Locate the cell with the specified text and output its [X, Y] center coordinate. 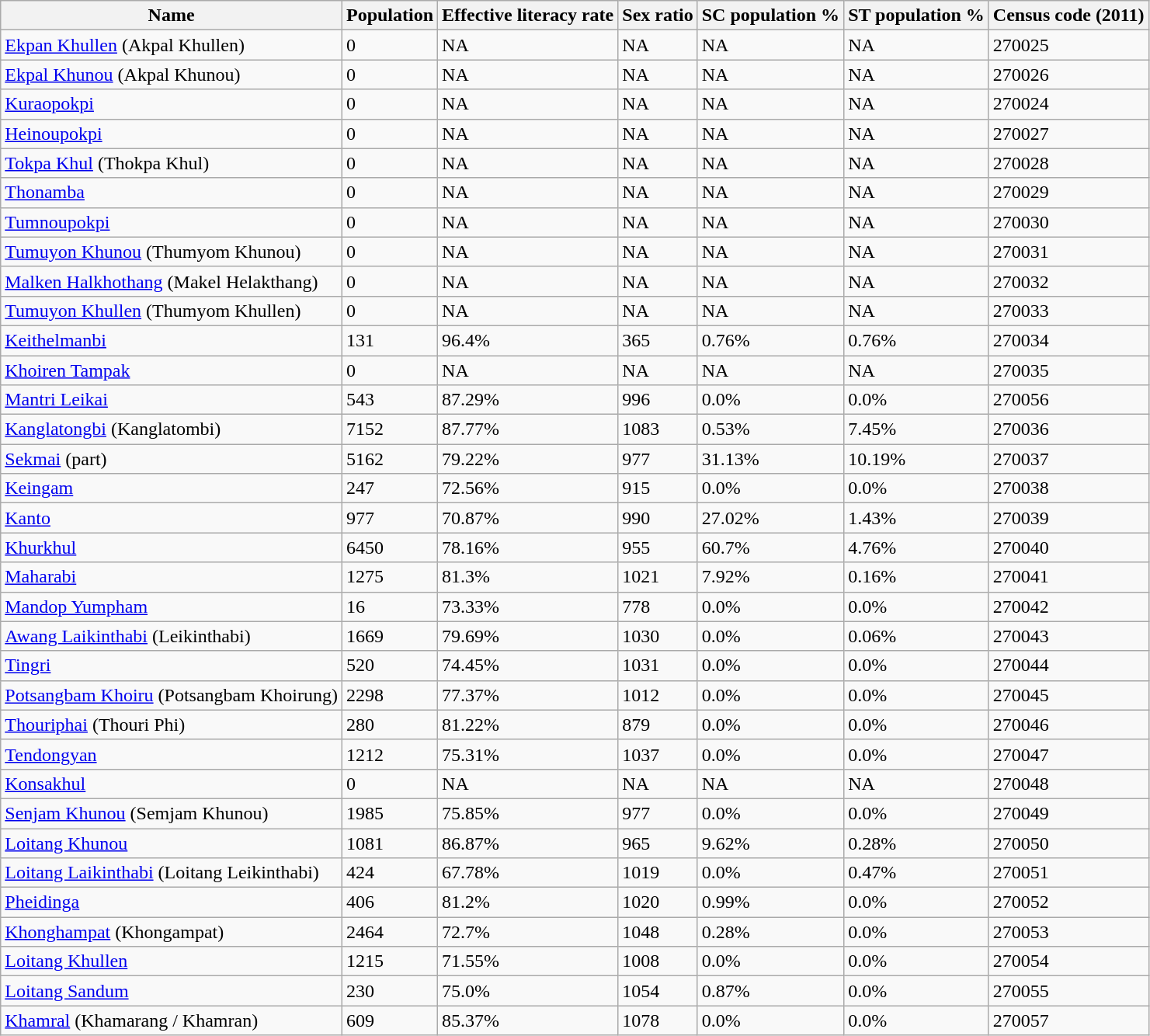
87.77% [528, 429]
60.7% [770, 548]
81.22% [528, 725]
1012 [658, 695]
270050 [1068, 843]
270049 [1068, 813]
Tingri [172, 666]
270054 [1068, 961]
Khurkhul [172, 548]
75.0% [528, 991]
79.69% [528, 636]
0.87% [770, 991]
990 [658, 518]
Mantri Leikai [172, 400]
Tokpa Khul (Thokpa Khul) [172, 163]
7.45% [916, 429]
270028 [1068, 163]
Senjam Khunou (Semjam Khunou) [172, 813]
74.45% [528, 666]
543 [390, 400]
270024 [1068, 104]
270053 [1068, 932]
270048 [1068, 784]
365 [658, 340]
Potsangbam Khoiru (Potsangbam Khoirung) [172, 695]
270032 [1068, 281]
Thonamba [172, 193]
67.78% [528, 873]
86.87% [528, 843]
270041 [1068, 577]
1212 [390, 754]
Konsakhul [172, 784]
270046 [1068, 725]
270039 [1068, 518]
4.76% [916, 548]
270045 [1068, 695]
81.2% [528, 902]
72.56% [528, 488]
Tumuyon Khunou (Thumyom Khunou) [172, 252]
Loitang Laikinthabi (Loitang Leikinthabi) [172, 873]
10.19% [916, 459]
1048 [658, 932]
270033 [1068, 311]
270030 [1068, 222]
1081 [390, 843]
1030 [658, 636]
1669 [390, 636]
270037 [1068, 459]
955 [658, 548]
Name [172, 16]
270029 [1068, 193]
78.16% [528, 548]
0.16% [916, 577]
Population [390, 16]
Maharabi [172, 577]
Loitang Khunou [172, 843]
81.3% [528, 577]
87.29% [528, 400]
1020 [658, 902]
131 [390, 340]
406 [390, 902]
0.06% [916, 636]
Awang Laikinthabi (Leikinthabi) [172, 636]
0.47% [916, 873]
85.37% [528, 1020]
Heinoupokpi [172, 134]
609 [390, 1020]
7.92% [770, 577]
Pheidinga [172, 902]
73.33% [528, 607]
280 [390, 725]
270055 [1068, 991]
27.02% [770, 518]
1031 [658, 666]
270031 [1068, 252]
Tumnoupokpi [172, 222]
Khamral (Khamarang / Khamran) [172, 1020]
2464 [390, 932]
1078 [658, 1020]
270056 [1068, 400]
Effective literacy rate [528, 16]
1008 [658, 961]
70.87% [528, 518]
Keithelmanbi [172, 340]
1019 [658, 873]
270027 [1068, 134]
Tumuyon Khullen (Thumyom Khullen) [172, 311]
270043 [1068, 636]
270034 [1068, 340]
270025 [1068, 45]
1021 [658, 577]
879 [658, 725]
1.43% [916, 518]
Khonghampat (Khongampat) [172, 932]
270036 [1068, 429]
996 [658, 400]
96.4% [528, 340]
Malken Halkhothang (Makel Helakthang) [172, 281]
77.37% [528, 695]
270042 [1068, 607]
31.13% [770, 459]
270026 [1068, 75]
Sex ratio [658, 16]
270038 [1068, 488]
0.53% [770, 429]
1215 [390, 961]
270057 [1068, 1020]
915 [658, 488]
5162 [390, 459]
270051 [1068, 873]
Census code (2011) [1068, 16]
Kanglatongbi (Kanglatombi) [172, 429]
424 [390, 873]
9.62% [770, 843]
1985 [390, 813]
247 [390, 488]
965 [658, 843]
Ekpal Khunou (Akpal Khunou) [172, 75]
ST population % [916, 16]
Kanto [172, 518]
Loitang Sandum [172, 991]
Loitang Khullen [172, 961]
Mandop Yumpham [172, 607]
79.22% [528, 459]
270052 [1068, 902]
Thouriphai (Thouri Phi) [172, 725]
1037 [658, 754]
Khoiren Tampak [172, 370]
1054 [658, 991]
SC population % [770, 16]
7152 [390, 429]
270035 [1068, 370]
Kuraopokpi [172, 104]
270040 [1068, 548]
0.99% [770, 902]
6450 [390, 548]
Keingam [172, 488]
778 [658, 607]
Sekmai (part) [172, 459]
270047 [1068, 754]
71.55% [528, 961]
Tendongyan [172, 754]
16 [390, 607]
270044 [1068, 666]
75.31% [528, 754]
520 [390, 666]
1083 [658, 429]
Ekpan Khullen (Akpal Khullen) [172, 45]
72.7% [528, 932]
230 [390, 991]
2298 [390, 695]
1275 [390, 577]
75.85% [528, 813]
